Return (x, y) of the center of cell containing provided text 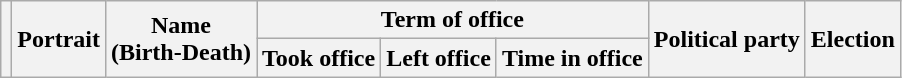
Name(Birth-Death) (180, 39)
Left office (439, 58)
Election (852, 39)
Took office (319, 58)
Term of office (453, 20)
Portrait (59, 39)
Time in office (572, 58)
Political party (726, 39)
